Return the (X, Y) coordinate for the center point of the cell that contains the specified text.  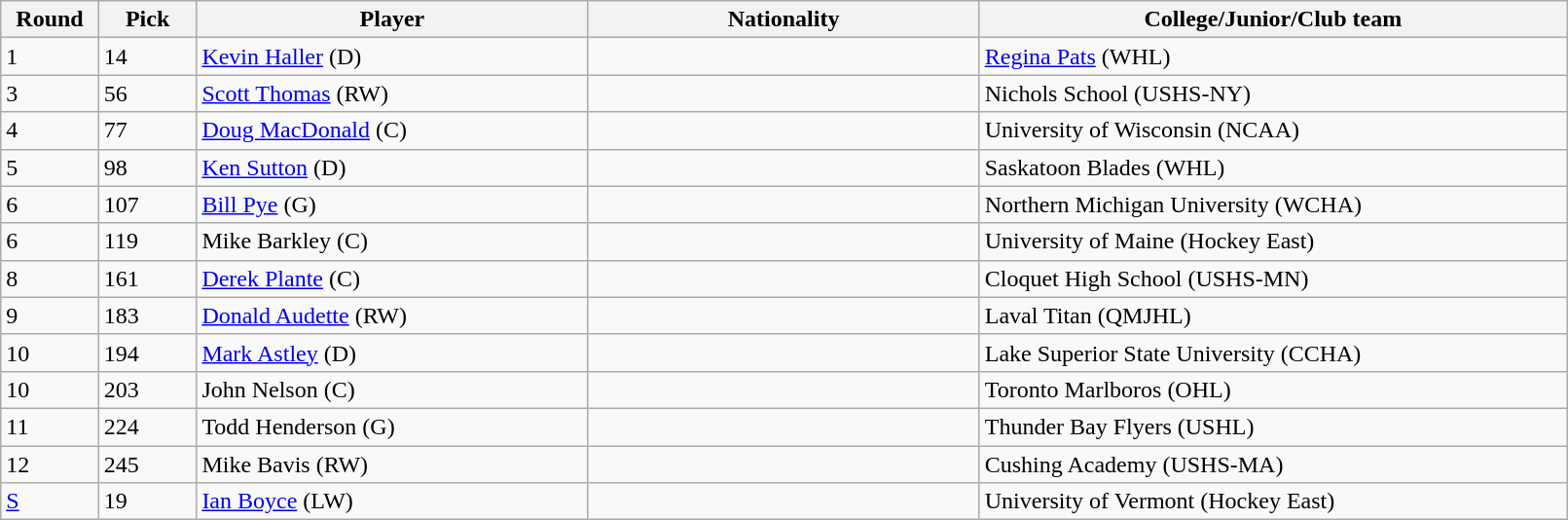
University of Maine (Hockey East) (1273, 241)
Scott Thomas (RW) (392, 93)
12 (51, 464)
Cushing Academy (USHS-MA) (1273, 464)
11 (51, 427)
Toronto Marlboros (OHL) (1273, 390)
Pick (148, 19)
Saskatoon Blades (WHL) (1273, 167)
183 (148, 316)
Nichols School (USHS-NY) (1273, 93)
University of Wisconsin (NCAA) (1273, 130)
Cloquet High School (USHS-MN) (1273, 279)
Mike Bavis (RW) (392, 464)
5 (51, 167)
College/Junior/Club team (1273, 19)
194 (148, 353)
3 (51, 93)
19 (148, 501)
Lake Superior State University (CCHA) (1273, 353)
224 (148, 427)
Player (392, 19)
Derek Plante (C) (392, 279)
Bill Pye (G) (392, 204)
Ian Boyce (LW) (392, 501)
98 (148, 167)
77 (148, 130)
Laval Titan (QMJHL) (1273, 316)
John Nelson (C) (392, 390)
Northern Michigan University (WCHA) (1273, 204)
8 (51, 279)
107 (148, 204)
245 (148, 464)
56 (148, 93)
Donald Audette (RW) (392, 316)
1 (51, 56)
9 (51, 316)
S (51, 501)
Kevin Haller (D) (392, 56)
Nationality (784, 19)
Doug MacDonald (C) (392, 130)
161 (148, 279)
Ken Sutton (D) (392, 167)
Mike Barkley (C) (392, 241)
Regina Pats (WHL) (1273, 56)
Todd Henderson (G) (392, 427)
119 (148, 241)
203 (148, 390)
Thunder Bay Flyers (USHL) (1273, 427)
14 (148, 56)
Mark Astley (D) (392, 353)
4 (51, 130)
Round (51, 19)
University of Vermont (Hockey East) (1273, 501)
